Pinpoint the cell where the given text exists, returning its (X, Y) midpoint coordinate. 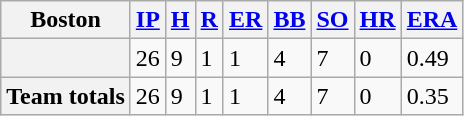
H (180, 20)
0.49 (432, 58)
R (209, 20)
Team totals (66, 96)
BB (290, 20)
Boston (66, 20)
HR (378, 20)
ERA (432, 20)
SO (332, 20)
ER (245, 20)
0.35 (432, 96)
IP (148, 20)
